Return (X, Y) of the center of cell containing provided text 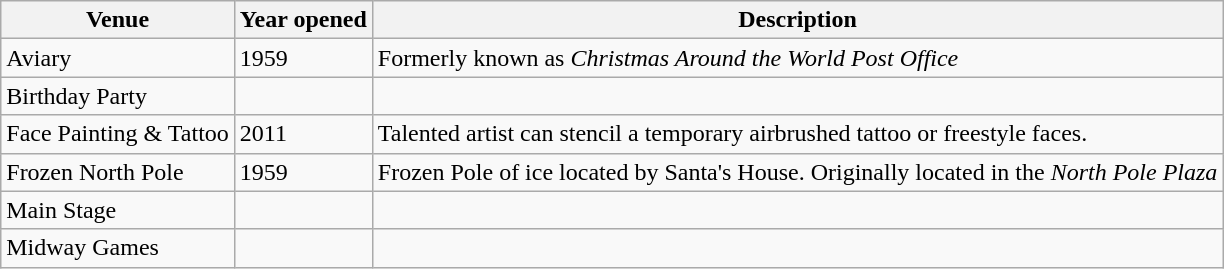
Frozen Pole of ice located by Santa's House. Originally located in the North Pole Plaza (798, 172)
Talented artist can stencil a temporary airbrushed tattoo or freestyle faces. (798, 134)
Description (798, 20)
Formerly known as Christmas Around the World Post Office (798, 58)
Birthday Party (118, 96)
Face Painting & Tattoo (118, 134)
Venue (118, 20)
Main Stage (118, 210)
Year opened (303, 20)
Frozen North Pole (118, 172)
Aviary (118, 58)
2011 (303, 134)
Midway Games (118, 248)
